Search for the cell housing the specified text and yield its [X, Y] center coordinate. 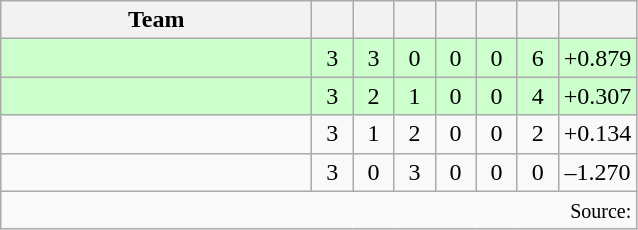
6 [538, 58]
4 [538, 96]
Team [156, 20]
+0.134 [598, 134]
–1.270 [598, 172]
+0.879 [598, 58]
Source: [319, 210]
+0.307 [598, 96]
